Return (X, Y) of the center of cell containing provided text 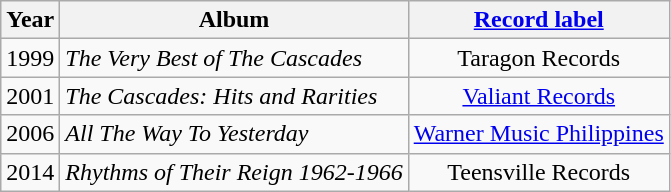
The Very Best of The Cascades (234, 58)
Year (30, 20)
Record label (538, 20)
1999 (30, 58)
All The Way To Yesterday (234, 134)
Valiant Records (538, 96)
Album (234, 20)
Warner Music Philippines (538, 134)
Taragon Records (538, 58)
The Cascades: Hits and Rarities (234, 96)
2014 (30, 172)
2006 (30, 134)
Teensville Records (538, 172)
Rhythms of Their Reign 1962-1966 (234, 172)
2001 (30, 96)
